Pinpoint the cell where the given text exists, returning its (X, Y) midpoint coordinate. 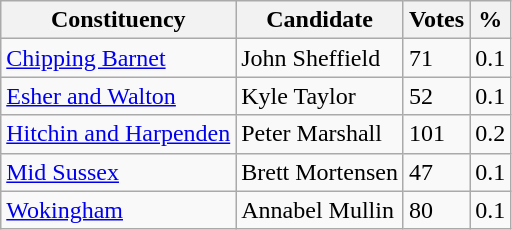
Mid Sussex (118, 172)
Brett Mortensen (320, 172)
Wokingham (118, 210)
52 (436, 96)
Kyle Taylor (320, 96)
Peter Marshall (320, 134)
Hitchin and Harpenden (118, 134)
Esher and Walton (118, 96)
47 (436, 172)
Annabel Mullin (320, 210)
101 (436, 134)
Votes (436, 20)
% (490, 20)
Chipping Barnet (118, 58)
Candidate (320, 20)
John Sheffield (320, 58)
71 (436, 58)
80 (436, 210)
Constituency (118, 20)
0.2 (490, 134)
